For the text-containing cell, return its midpoint in (X, Y) coordinate format. 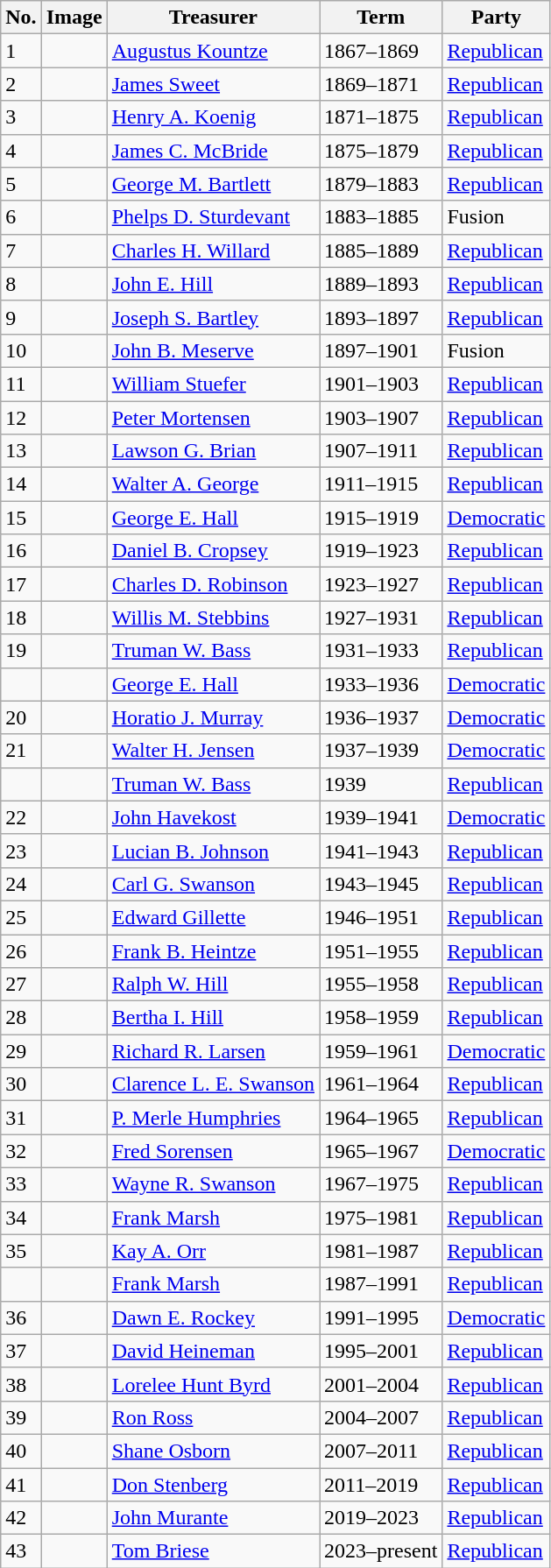
James Sweet (213, 84)
31 (21, 1118)
Lawson G. Brian (213, 451)
4 (21, 151)
Peter Mortensen (213, 418)
Frank B. Heintze (213, 950)
George M. Bartlett (213, 184)
Party (496, 18)
Horatio J. Murray (213, 717)
Ralph W. Hill (213, 985)
5 (21, 184)
1987–1991 (381, 1284)
18 (21, 618)
1867–1869 (381, 51)
3 (21, 117)
8 (21, 284)
Wayne R. Swanson (213, 1184)
23 (21, 851)
Daniel B. Cropsey (213, 551)
1931–1933 (381, 651)
1911–1915 (381, 484)
John E. Hill (213, 284)
1959–1961 (381, 1051)
1964–1965 (381, 1118)
1883–1885 (381, 217)
6 (21, 217)
16 (21, 551)
Fred Sorensen (213, 1151)
25 (21, 917)
40 (21, 1451)
John Murante (213, 1518)
John Havekost (213, 817)
1933–1936 (381, 684)
9 (21, 317)
15 (21, 518)
21 (21, 751)
1941–1943 (381, 851)
1955–1958 (381, 985)
Charles H. Willard (213, 251)
2023–present (381, 1551)
42 (21, 1518)
John B. Meserve (213, 350)
Edward Gillette (213, 917)
Treasurer (213, 18)
No. (21, 18)
Joseph S. Bartley (213, 317)
1875–1879 (381, 151)
2 (21, 84)
11 (21, 384)
Walter A. George (213, 484)
Carl G. Swanson (213, 884)
1901–1903 (381, 384)
1939–1941 (381, 817)
1943–1945 (381, 884)
1871–1875 (381, 117)
1889–1893 (381, 284)
2019–2023 (381, 1518)
14 (21, 484)
James C. McBride (213, 151)
1897–1901 (381, 350)
Bertha I. Hill (213, 1018)
Richard R. Larsen (213, 1051)
1961–1964 (381, 1084)
2007–2011 (381, 1451)
19 (21, 651)
Henry A. Koenig (213, 117)
12 (21, 418)
Clarence L. E. Swanson (213, 1084)
36 (21, 1317)
32 (21, 1151)
38 (21, 1384)
35 (21, 1251)
33 (21, 1184)
1975–1981 (381, 1218)
1937–1939 (381, 751)
Tom Briese (213, 1551)
1893–1897 (381, 317)
Willis M. Stebbins (213, 618)
Term (381, 18)
2011–2019 (381, 1485)
P. Merle Humphries (213, 1118)
1903–1907 (381, 418)
10 (21, 350)
1991–1995 (381, 1317)
1946–1951 (381, 917)
26 (21, 950)
Image (74, 18)
24 (21, 884)
Phelps D. Sturdevant (213, 217)
Walter H. Jensen (213, 751)
1981–1987 (381, 1251)
7 (21, 251)
30 (21, 1084)
Lorelee Hunt Byrd (213, 1384)
43 (21, 1551)
Lucian B. Johnson (213, 851)
28 (21, 1018)
29 (21, 1051)
1879–1883 (381, 184)
2004–2007 (381, 1417)
41 (21, 1485)
1958–1959 (381, 1018)
1885–1889 (381, 251)
27 (21, 985)
34 (21, 1218)
39 (21, 1417)
1915–1919 (381, 518)
1967–1975 (381, 1184)
1995–2001 (381, 1351)
Ron Ross (213, 1417)
13 (21, 451)
1939 (381, 784)
1 (21, 51)
Augustus Kountze (213, 51)
1919–1923 (381, 551)
2001–2004 (381, 1384)
20 (21, 717)
Shane Osborn (213, 1451)
Don Stenberg (213, 1485)
Kay A. Orr (213, 1251)
William Stuefer (213, 384)
David Heineman (213, 1351)
22 (21, 817)
37 (21, 1351)
1927–1931 (381, 618)
1965–1967 (381, 1151)
Dawn E. Rockey (213, 1317)
1907–1911 (381, 451)
1936–1937 (381, 717)
1869–1871 (381, 84)
17 (21, 584)
Charles D. Robinson (213, 584)
1923–1927 (381, 584)
1951–1955 (381, 950)
